Return [x, y] of the center of cell containing provided text 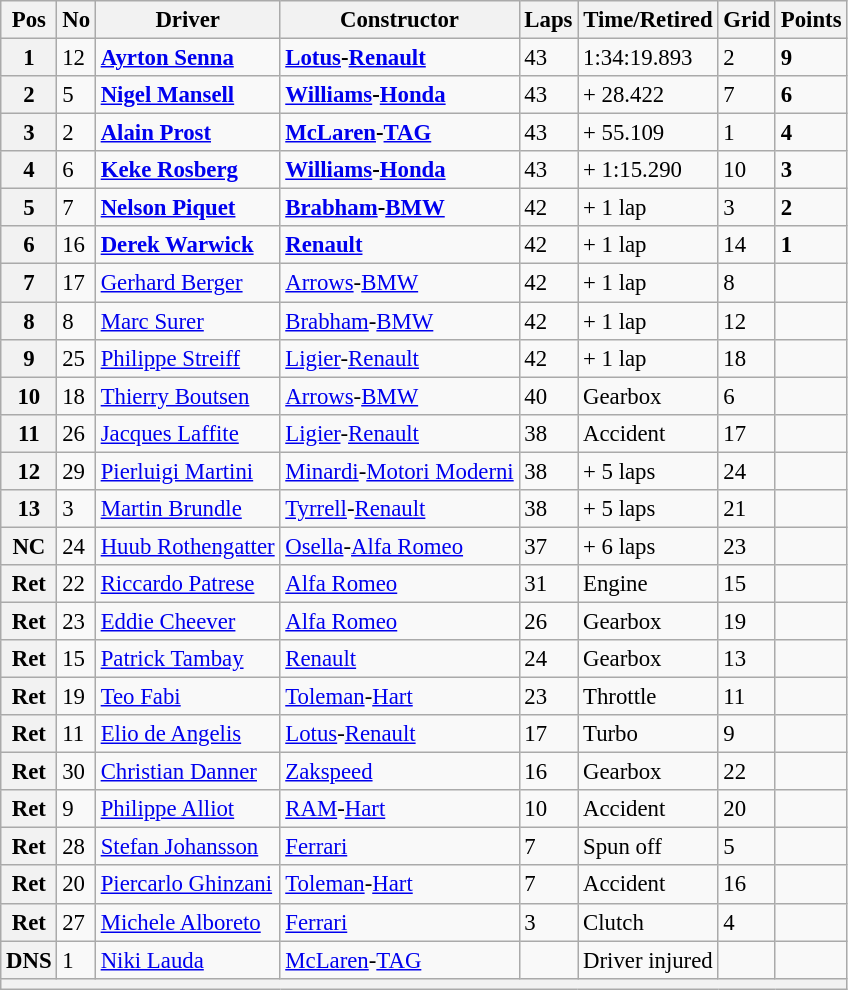
Clutch [648, 922]
Christian Danner [188, 772]
Driver injured [648, 960]
40 [548, 396]
27 [76, 922]
Alain Prost [188, 133]
Nigel Mansell [188, 95]
Constructor [400, 20]
21 [746, 509]
Engine [648, 584]
Tyrrell-Renault [400, 509]
Teo Fabi [188, 697]
Huub Rothengatter [188, 546]
Ayrton Senna [188, 58]
Points [810, 20]
37 [548, 546]
Riccardo Patrese [188, 584]
Time/Retired [648, 20]
Grid [746, 20]
Gerhard Berger [188, 283]
Elio de Angelis [188, 734]
1:34:19.893 [648, 58]
Minardi-Motori Moderni [400, 471]
No [76, 20]
Stefan Johansson [188, 847]
Turbo [648, 734]
Michele Alboreto [188, 922]
Philippe Alliot [188, 809]
Martin Brundle [188, 509]
Jacques Laffite [188, 433]
Driver [188, 20]
Patrick Tambay [188, 659]
30 [76, 772]
29 [76, 471]
Pierluigi Martini [188, 471]
31 [548, 584]
DNS [29, 960]
+ 1:15.290 [648, 170]
Keke Rosberg [188, 170]
Piercarlo Ghinzani [188, 885]
NC [29, 546]
25 [76, 358]
Spun off [648, 847]
Marc Surer [188, 321]
Eddie Cheever [188, 621]
+ 28.422 [648, 95]
Niki Lauda [188, 960]
+ 6 laps [648, 546]
Zakspeed [400, 772]
Laps [548, 20]
Thierry Boutsen [188, 396]
14 [746, 245]
+ 55.109 [648, 133]
28 [76, 847]
Throttle [648, 697]
Pos [29, 20]
Philippe Streiff [188, 358]
Nelson Piquet [188, 208]
Osella-Alfa Romeo [400, 546]
Derek Warwick [188, 245]
RAM-Hart [400, 809]
